Capture the cell that displays the provided text and extract its [x, y] central coordinate. 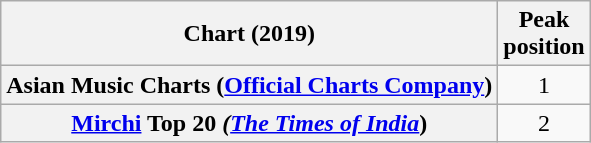
Asian Music Charts (Official Charts Company) [250, 85]
2 [544, 123]
1 [544, 85]
Peakposition [544, 34]
Mirchi Top 20 (The Times of India) [250, 123]
Chart (2019) [250, 34]
